Scan for the cell matching the given text and deliver its (X, Y) coordinate at center. 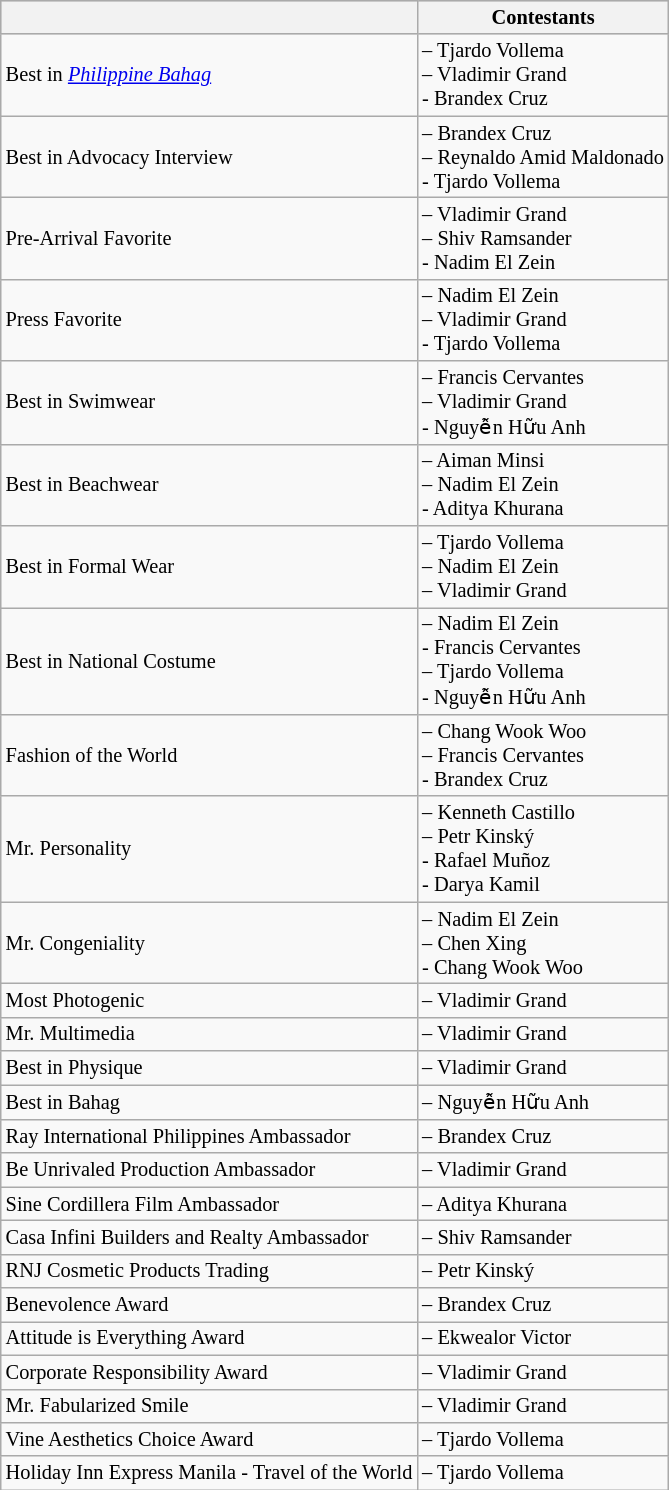
Mr. Fabularized Smile (210, 1406)
– Tjardo Vollema – Nadim El Zein – Vladimir Grand (543, 566)
Press Favorite (210, 320)
– Nadim El Zein - Francis Cervantes – Tjardo Vollema - Nguyễn Hữu Anh (543, 660)
– Ekwealor Victor (543, 1338)
Pre-Arrival Favorite (210, 238)
Best in Physique (210, 1068)
– Chang Wook Woo – Francis Cervantes - Brandex Cruz (543, 755)
– Nadim El Zein – Vladimir Grand - Tjardo Vollema (543, 320)
Fashion of the World (210, 755)
Sine Cordillera Film Ambassador (210, 1204)
Be Unrivaled Production Ambassador (210, 1170)
– Shiv Ramsander (543, 1237)
– Nadim El Zein – Chen Xing - Chang Wook Woo (543, 943)
Contestants (543, 17)
Best in Advocacy Interview (210, 157)
Mr. Personality (210, 849)
Vine Aesthetics Choice Award (210, 1439)
– Petr Kinský (543, 1271)
– Nguyễn Hữu Anh (543, 1102)
– Francis Cervantes – Vladimir Grand - Nguyễn Hữu Anh (543, 402)
Holiday Inn Express Manila - Travel of the World (210, 1473)
Ray International Philippines Ambassador (210, 1136)
Best in Formal Wear (210, 566)
– Brandex Cruz – Reynaldo Amid Maldonado - Tjardo Vollema (543, 157)
Mr. Congeniality (210, 943)
Benevolence Award (210, 1305)
– Aiman Minsi – Nadim El Zein - Aditya Khurana (543, 485)
Mr. Multimedia (210, 1034)
– Tjardo Vollema – Vladimir Grand - Brandex Cruz (543, 75)
Best in Swimwear (210, 402)
Most Photogenic (210, 1000)
– Vladimir Grand – Shiv Ramsander - Nadim El Zein (543, 238)
– Kenneth Castillo – Petr Kinský - Rafael Muñoz - Darya Kamil (543, 849)
Best in National Costume (210, 660)
Best in Philippine Bahag (210, 75)
– Aditya Khurana (543, 1204)
Best in Bahag (210, 1102)
RNJ Cosmetic Products Trading (210, 1271)
Attitude is Everything Award (210, 1338)
Corporate Responsibility Award (210, 1372)
Casa Infini Builders and Realty Ambassador (210, 1237)
Best in Beachwear (210, 485)
